Capture the cell that displays the provided text and extract its (x, y) central coordinate. 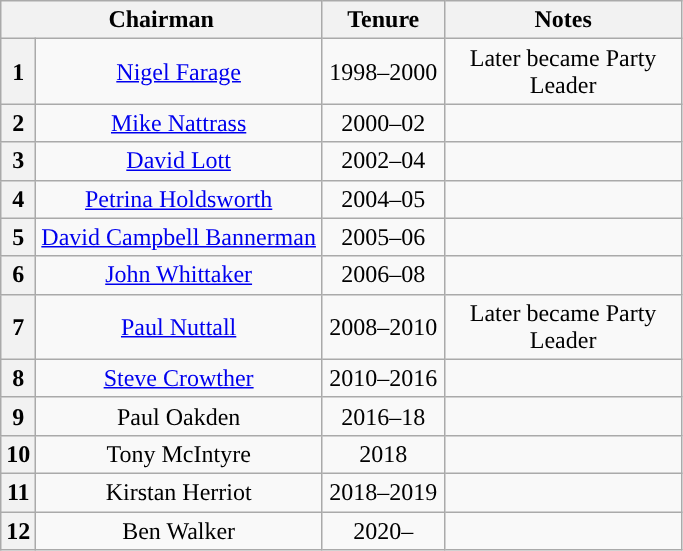
Kirstan Herriot (179, 492)
2018 (383, 454)
2010–2016 (383, 378)
2000–02 (383, 123)
Tony McIntyre (179, 454)
1 (18, 72)
Chairman (162, 20)
2004–05 (383, 199)
12 (18, 531)
2020– (383, 531)
2 (18, 123)
Paul Oakden (179, 416)
6 (18, 275)
Paul Nuttall (179, 326)
10 (18, 454)
2016–18 (383, 416)
Steve Crowther (179, 378)
7 (18, 326)
David Lott (179, 161)
Ben Walker (179, 531)
3 (18, 161)
2008–2010 (383, 326)
Petrina Holdsworth (179, 199)
David Campbell Bannerman (179, 237)
Nigel Farage (179, 72)
2002–04 (383, 161)
Mike Nattrass (179, 123)
2006–08 (383, 275)
11 (18, 492)
2018–2019 (383, 492)
2005–06 (383, 237)
1998–2000 (383, 72)
John Whittaker (179, 275)
5 (18, 237)
Tenure (383, 20)
Notes (563, 20)
8 (18, 378)
9 (18, 416)
4 (18, 199)
